Output the (x, y) coordinate of the center of the cell containing the given text.  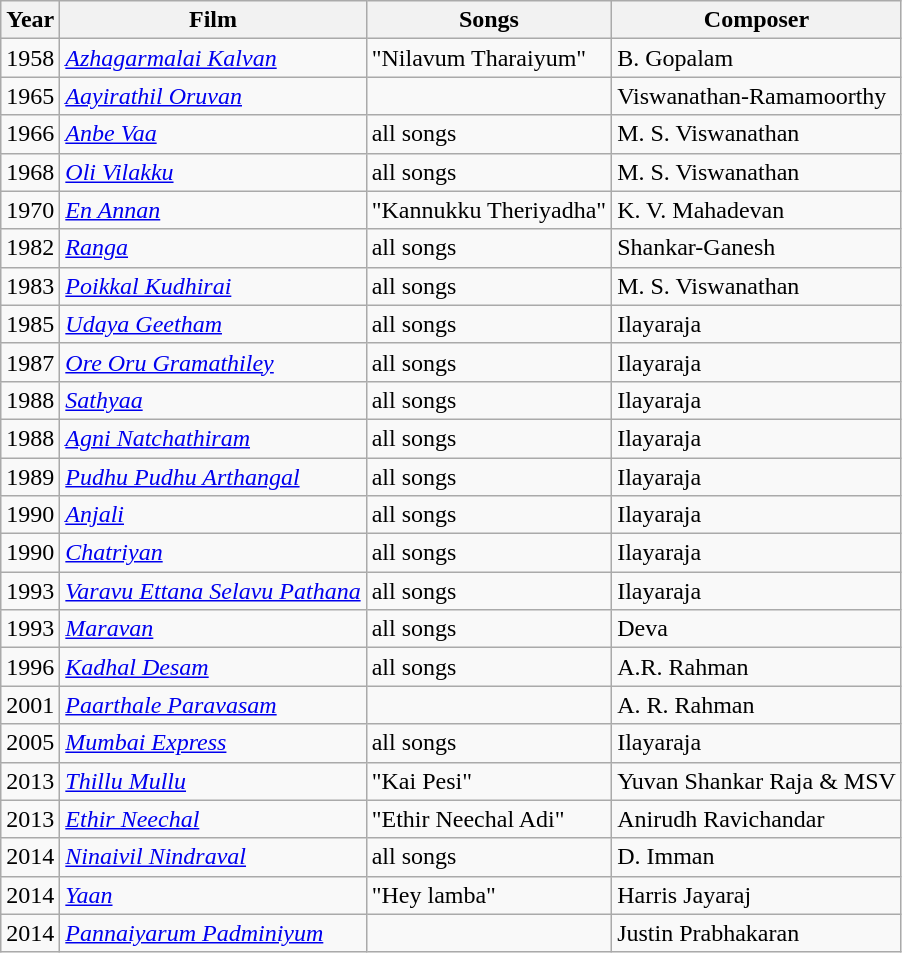
1996 (30, 667)
1989 (30, 477)
Anirudh Ravichandar (757, 819)
Thillu Mullu (213, 781)
Viswanathan-Ramamoorthy (757, 96)
Sathyaa (213, 400)
Paarthale Paravasam (213, 705)
Deva (757, 629)
"Ethir Neechal Adi" (488, 819)
Justin Prabhakaran (757, 933)
Oli Vilakku (213, 172)
B. Gopalam (757, 58)
Mumbai Express (213, 743)
Anbe Vaa (213, 134)
Maravan (213, 629)
A.R. Rahman (757, 667)
Harris Jayaraj (757, 895)
Azhagarmalai Kalvan (213, 58)
Year (30, 20)
Composer (757, 20)
Poikkal Kudhirai (213, 286)
Aayirathil Oruvan (213, 96)
2005 (30, 743)
1970 (30, 210)
1982 (30, 248)
Ethir Neechal (213, 819)
1985 (30, 324)
1958 (30, 58)
Ranga (213, 248)
En Annan (213, 210)
Kadhal Desam (213, 667)
"Hey lamba" (488, 895)
Varavu Ettana Selavu Pathana (213, 591)
"Kai Pesi" (488, 781)
Film (213, 20)
A. R. Rahman (757, 705)
1987 (30, 362)
"Nilavum Tharaiyum" (488, 58)
1968 (30, 172)
"Kannukku Theriyadha" (488, 210)
Pannaiyarum Padminiyum (213, 933)
Songs (488, 20)
Anjali (213, 515)
Ninaivil Nindraval (213, 857)
1966 (30, 134)
Ore Oru Gramathiley (213, 362)
Chatriyan (213, 553)
K. V. Mahadevan (757, 210)
2001 (30, 705)
1983 (30, 286)
1965 (30, 96)
Agni Natchathiram (213, 438)
Pudhu Pudhu Arthangal (213, 477)
Shankar-Ganesh (757, 248)
Udaya Geetham (213, 324)
D. Imman (757, 857)
Yaan (213, 895)
Yuvan Shankar Raja & MSV (757, 781)
